Determine the (X, Y) coordinate at the center of the cell enclosing the given text.  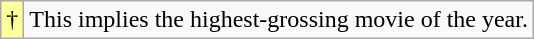
This implies the highest-grossing movie of the year. (279, 20)
† (12, 20)
